Determine the (x, y) coordinate at the center of the cell enclosing the given text.  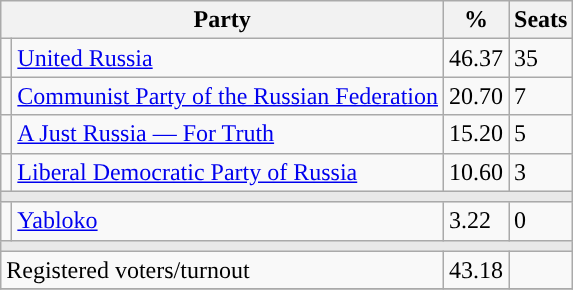
Liberal Democratic Party of Russia (228, 172)
Party (222, 20)
Registered voters/turnout (222, 270)
35 (541, 58)
3 (541, 172)
15.20 (476, 134)
United Russia (228, 58)
5 (541, 134)
Seats (541, 20)
Yabloko (228, 221)
3.22 (476, 221)
20.70 (476, 96)
A Just Russia — For Truth (228, 134)
Communist Party of the Russian Federation (228, 96)
46.37 (476, 58)
7 (541, 96)
10.60 (476, 172)
0 (541, 221)
43.18 (476, 270)
% (476, 20)
